From the cell containing the given text, extract its center point as [X, Y] coordinate. 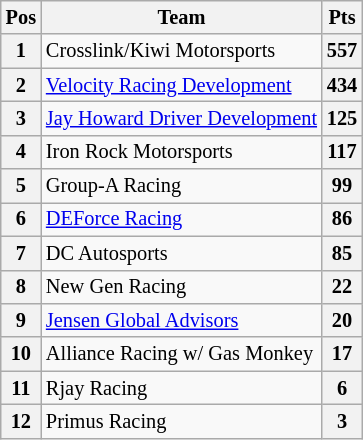
7 [21, 253]
Team [182, 17]
Primus Racing [182, 421]
Jay Howard Driver Development [182, 118]
Velocity Racing Development [182, 85]
125 [342, 118]
434 [342, 85]
2 [21, 85]
17 [342, 354]
Crosslink/Kiwi Motorsports [182, 51]
557 [342, 51]
DEForce Racing [182, 219]
9 [21, 320]
11 [21, 388]
Pos [21, 17]
Jensen Global Advisors [182, 320]
10 [21, 354]
Rjay Racing [182, 388]
20 [342, 320]
DC Autosports [182, 253]
4 [21, 152]
5 [21, 186]
1 [21, 51]
22 [342, 287]
8 [21, 287]
99 [342, 186]
Iron Rock Motorsports [182, 152]
Alliance Racing w/ Gas Monkey [182, 354]
Group-A Racing [182, 186]
86 [342, 219]
117 [342, 152]
Pts [342, 17]
New Gen Racing [182, 287]
85 [342, 253]
12 [21, 421]
